Extract the (x, y) coordinate from the center of the cell holding the provided text.  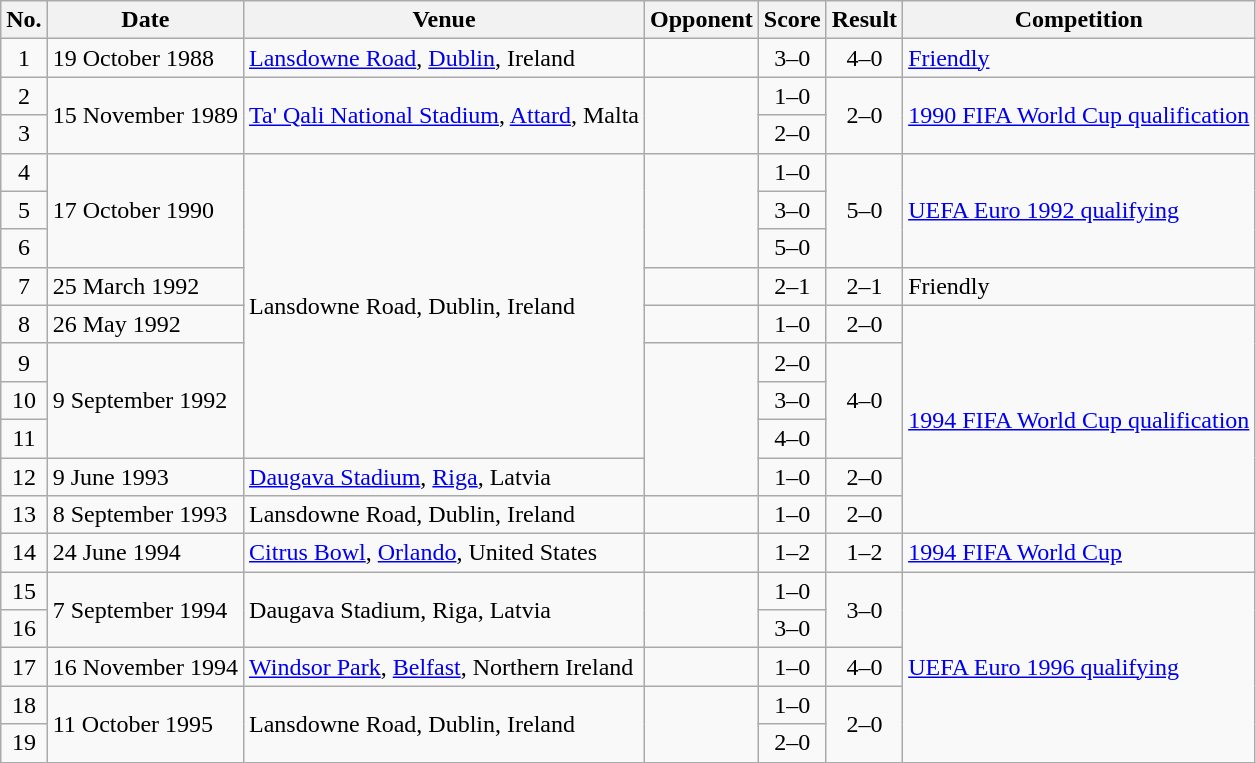
19 October 1988 (145, 58)
Opponent (702, 20)
24 June 1994 (145, 553)
UEFA Euro 1992 qualifying (1079, 210)
1 (24, 58)
1990 FIFA World Cup qualification (1079, 115)
Score (792, 20)
25 March 1992 (145, 286)
8 (24, 324)
1994 FIFA World Cup qualification (1079, 419)
Venue (444, 20)
5 (24, 210)
19 (24, 743)
Citrus Bowl, Orlando, United States (444, 553)
9 June 1993 (145, 477)
9 September 1992 (145, 400)
15 (24, 591)
Competition (1079, 20)
6 (24, 248)
7 (24, 286)
8 September 1993 (145, 515)
2 (24, 96)
11 (24, 438)
UEFA Euro 1996 qualifying (1079, 667)
26 May 1992 (145, 324)
10 (24, 400)
Date (145, 20)
13 (24, 515)
Windsor Park, Belfast, Northern Ireland (444, 667)
3 (24, 134)
No. (24, 20)
7 September 1994 (145, 610)
17 (24, 667)
Ta' Qali National Stadium, Attard, Malta (444, 115)
11 October 1995 (145, 724)
14 (24, 553)
9 (24, 362)
15 November 1989 (145, 115)
16 November 1994 (145, 667)
Result (864, 20)
4 (24, 172)
16 (24, 629)
1994 FIFA World Cup (1079, 553)
12 (24, 477)
17 October 1990 (145, 210)
18 (24, 705)
